Locate the cell with the specified text and output its (x, y) center coordinate. 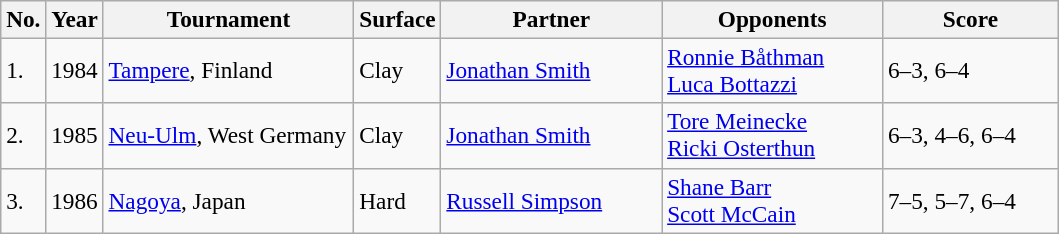
6–3, 6–4 (971, 70)
Hard (398, 200)
Surface (398, 19)
Score (971, 19)
Tampere, Finland (228, 70)
6–3, 4–6, 6–4 (971, 136)
Tore Meinecke Ricki Osterthun (772, 136)
Ronnie Båthman Luca Bottazzi (772, 70)
1. (24, 70)
Nagoya, Japan (228, 200)
Opponents (772, 19)
Russell Simpson (552, 200)
Partner (552, 19)
1986 (74, 200)
1985 (74, 136)
1984 (74, 70)
3. (24, 200)
Neu-Ulm, West Germany (228, 136)
7–5, 5–7, 6–4 (971, 200)
Shane Barr Scott McCain (772, 200)
2. (24, 136)
Year (74, 19)
Tournament (228, 19)
No. (24, 19)
